Locate the cell with the specified text and output its [x, y] center coordinate. 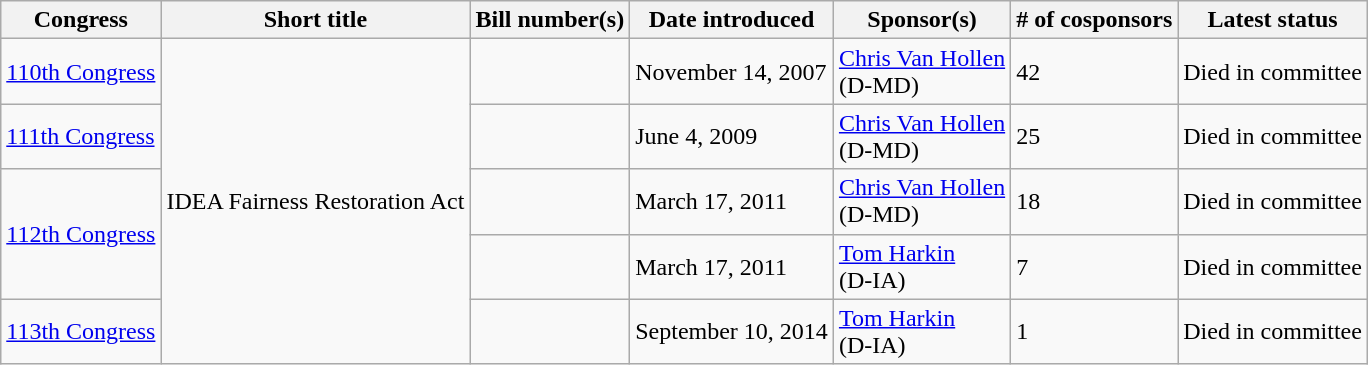
110th Congress [81, 72]
June 4, 2009 [732, 136]
November 14, 2007 [732, 72]
Latest status [1273, 20]
September 10, 2014 [732, 332]
42 [1094, 72]
# of cosponsors [1094, 20]
Bill number(s) [550, 20]
18 [1094, 202]
Date introduced [732, 20]
7 [1094, 266]
Short title [316, 20]
112th Congress [81, 234]
IDEA Fairness Restoration Act [316, 202]
111th Congress [81, 136]
Sponsor(s) [922, 20]
1 [1094, 332]
113th Congress [81, 332]
Congress [81, 20]
25 [1094, 136]
